Provide the [X, Y] coordinate of the cell's center where the given text is located.  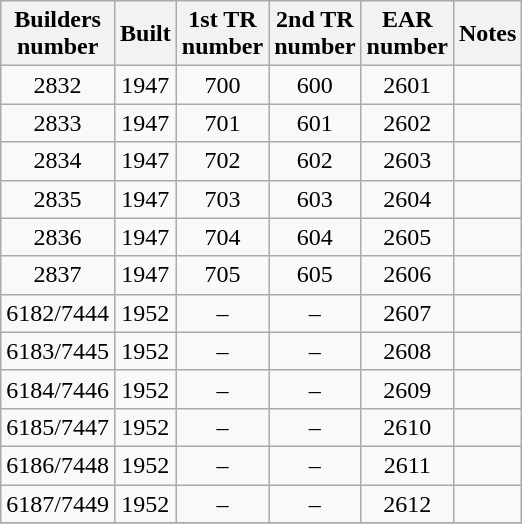
2601 [407, 85]
2602 [407, 123]
2nd TRnumber [315, 34]
6187/7449 [58, 503]
2604 [407, 199]
705 [222, 275]
2605 [407, 237]
603 [315, 199]
2607 [407, 313]
604 [315, 237]
601 [315, 123]
605 [315, 275]
2603 [407, 161]
6185/7447 [58, 427]
2833 [58, 123]
Built [145, 34]
2836 [58, 237]
1st TRnumber [222, 34]
2606 [407, 275]
2832 [58, 85]
6183/7445 [58, 351]
701 [222, 123]
602 [315, 161]
6182/7444 [58, 313]
2834 [58, 161]
702 [222, 161]
Buildersnumber [58, 34]
6186/7448 [58, 465]
704 [222, 237]
Notes [487, 34]
2610 [407, 427]
EARnumber [407, 34]
6184/7446 [58, 389]
700 [222, 85]
2612 [407, 503]
703 [222, 199]
2837 [58, 275]
2608 [407, 351]
2609 [407, 389]
600 [315, 85]
2835 [58, 199]
2611 [407, 465]
